Identify which cell holds the provided text, then report its (x, y) central coordinate. 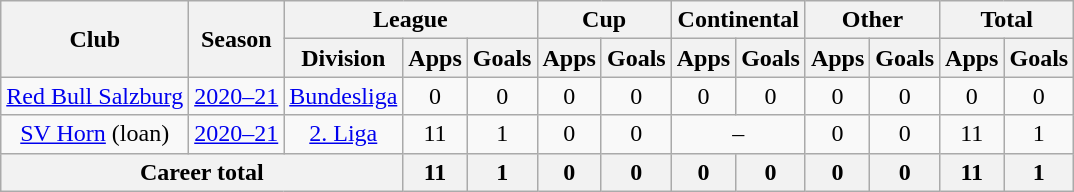
Cup (604, 20)
Other (872, 20)
– (738, 134)
Continental (738, 20)
2. Liga (344, 134)
Season (236, 39)
Division (344, 58)
SV Horn (loan) (95, 134)
Career total (202, 172)
League (410, 20)
Club (95, 39)
Total (1007, 20)
Red Bull Salzburg (95, 96)
Bundesliga (344, 96)
